Find where the given text appears and provide that cell's center as [x, y] coordinate. 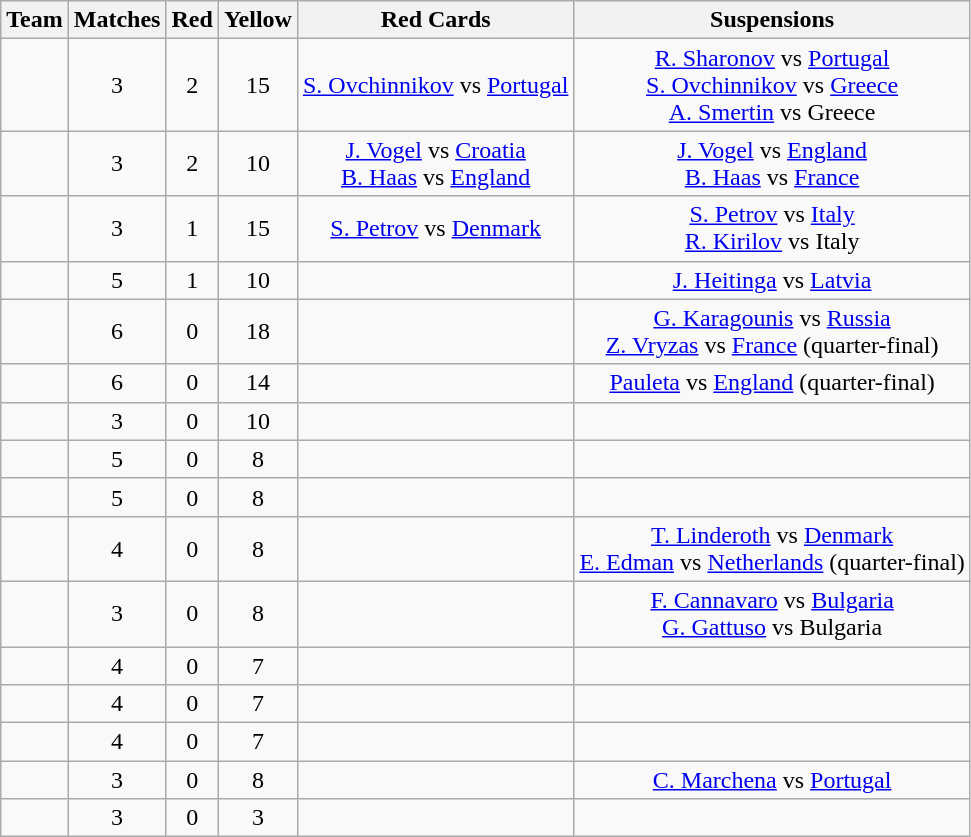
Suspensions [772, 20]
F. Cannavaro vs BulgariaG. Gattuso vs Bulgaria [772, 614]
J. Heitinga vs Latvia [772, 280]
J. Vogel vs CroatiaB. Haas vs England [435, 164]
Pauleta vs England (quarter-final) [772, 383]
Yellow [258, 20]
S. Petrov vs Denmark [435, 228]
18 [258, 332]
Team [35, 20]
S. Ovchinnikov vs Portugal [435, 85]
J. Vogel vs EnglandB. Haas vs France [772, 164]
14 [258, 383]
S. Petrov vs ItalyR. Kirilov vs Italy [772, 228]
Red [192, 20]
R. Sharonov vs PortugalS. Ovchinnikov vs GreeceA. Smertin vs Greece [772, 85]
T. Linderoth vs DenmarkE. Edman vs Netherlands (quarter-final) [772, 548]
Matches [117, 20]
G. Karagounis vs RussiaZ. Vryzas vs France (quarter-final) [772, 332]
C. Marchena vs Portugal [772, 780]
Red Cards [435, 20]
